Search for the cell housing the specified text and yield its (X, Y) center coordinate. 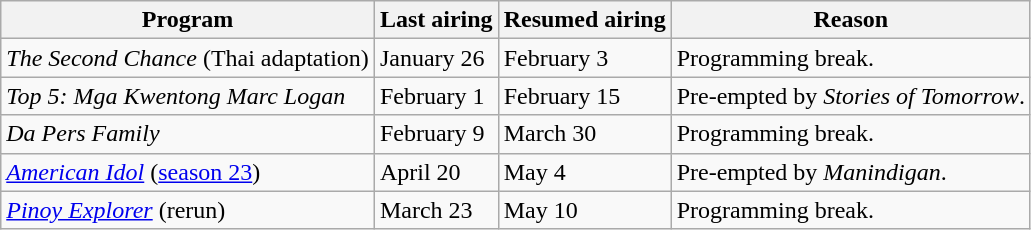
April 20 (436, 172)
February 15 (584, 96)
May 4 (584, 172)
Top 5: Mga Kwentong Marc Logan (188, 96)
February 3 (584, 58)
Last airing (436, 20)
Resumed airing (584, 20)
The Second Chance (Thai adaptation) (188, 58)
March 23 (436, 210)
Pre-empted by Stories of Tomorrow. (850, 96)
Pre-empted by Manindigan. (850, 172)
February 1 (436, 96)
May 10 (584, 210)
American Idol (season 23) (188, 172)
January 26 (436, 58)
Program (188, 20)
March 30 (584, 134)
Reason (850, 20)
Da Pers Family (188, 134)
Pinoy Explorer (rerun) (188, 210)
February 9 (436, 134)
